Search for the cell housing the specified text and yield its [X, Y] center coordinate. 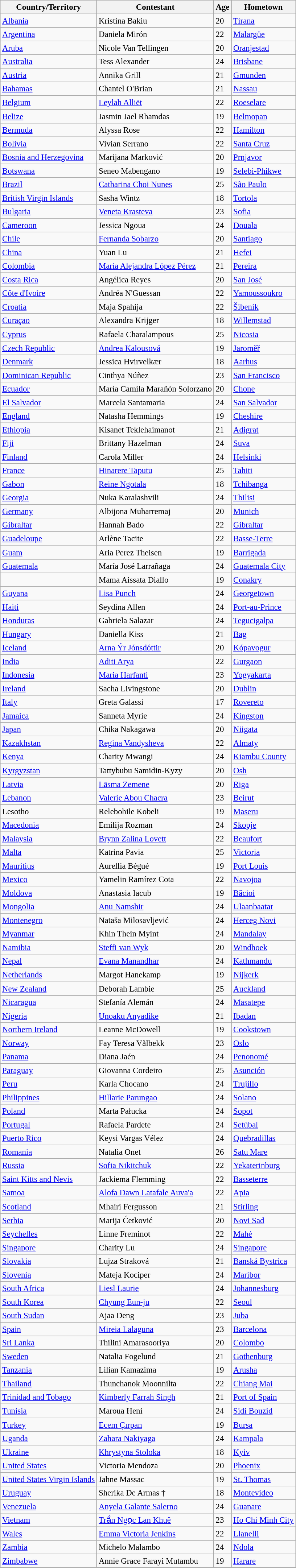
Argentina [49, 34]
Nuka Karalashvili [155, 498]
Barcelona [263, 1329]
Northern Ireland [49, 1029]
Fernanda Sobarzo [155, 239]
Yamoussoukro [263, 293]
Vivian Serrano [155, 144]
Yekaterinburg [263, 1166]
Albijona Muharremaj [155, 512]
Sri Lanka [49, 1343]
Annie Grace Farayi Mutambu [155, 1561]
Hungary [49, 634]
Deborah Lambie [155, 989]
Kimberly Farrah Singh [155, 1398]
Hefei [263, 253]
Johannesburg [263, 1288]
Seydina Allen [155, 607]
Zimbabwe [49, 1561]
Japan [49, 729]
Penonomé [263, 1057]
Puerto Rico [49, 1138]
Tahiti [263, 471]
Jaroměř [263, 348]
Niigata [263, 729]
Cookstown [263, 1029]
Annika Grill [155, 75]
Vietnam [49, 1520]
Sofia [263, 212]
Saint Kitts and Nevis [49, 1179]
Austria [49, 75]
Rafaela Charalampous [155, 334]
Malargüe [263, 34]
Curaçao [49, 321]
Zambia [49, 1547]
Malta [49, 852]
Croatia [49, 307]
Port Louis [263, 866]
Navojoa [263, 880]
Slovakia [49, 1261]
Hannah Bado [155, 525]
Leanne McDowell [155, 1029]
Guatemala [49, 566]
17 [223, 702]
Tegucigalpa [263, 621]
Valerie Abou Chacra [155, 798]
Aria Perez Theisen [155, 553]
Netherlands [49, 975]
Diana Jaén [155, 1057]
Kyiv [263, 1452]
Michelo Malambo [155, 1547]
Port of Spain [263, 1398]
Satu Mare [263, 1152]
Kazakhstan [49, 743]
Suva [263, 443]
Thilini Amarasooriya [155, 1343]
United States Virgin Islands [49, 1479]
Cyprus [49, 334]
Spain [49, 1329]
Leylah Alliët [155, 103]
Tess Alexander [155, 62]
Georgetown [263, 593]
Nijkerk [263, 975]
France [49, 471]
Maroua Heni [155, 1411]
Ukraine [49, 1452]
Tirana [263, 21]
Italy [49, 702]
Guyana [49, 593]
Namibia [49, 948]
Apia [263, 1193]
Uruguay [49, 1493]
Kristina Bakiu [155, 21]
Chiang Mai [263, 1384]
Nigeria [49, 1016]
Oranjestad [263, 48]
Ndola [263, 1547]
New Zealand [49, 989]
Albania [49, 21]
Contestant [155, 7]
Sweden [49, 1357]
United States [49, 1465]
Bulgaria [49, 212]
Chantel O'Brian [155, 89]
Hinarere Taputu [155, 471]
Kópavogur [263, 648]
Sidi Bouzid [263, 1411]
Chile [49, 239]
Jasmin Jael Rhamdas [155, 116]
María José Larrañaga [155, 566]
Kampala [263, 1438]
Guam [49, 553]
Aditi Arya [155, 661]
Mongolia [49, 907]
Trujillo [263, 1084]
Trinidad and Tobago [49, 1398]
Hillarie Parungao [155, 1097]
São Paulo [263, 185]
26 [223, 1152]
Dominican Republic [49, 375]
Lāsma Zemene [155, 784]
Linne Freminot [155, 1234]
Seychelles [49, 1234]
Herceg Novi [263, 920]
Thailand [49, 1384]
Guanare [263, 1506]
Czech Republic [49, 348]
Veneta Krasteva [155, 212]
China [49, 253]
Cameroon [49, 225]
Karla Chocano [155, 1084]
Basse-Terre [263, 539]
Giovanna Cordeiro [155, 1070]
Lujza Straková [155, 1261]
Willemstad [263, 321]
Reine Ngotala [155, 484]
Llanelli [263, 1534]
Chyung Eun-ju [155, 1302]
Alyssa Rose [155, 130]
Belgium [49, 103]
Alexandra Krijger [155, 321]
Šibenik [263, 307]
Marcela Santamaria [155, 402]
Finland [49, 457]
Macedonia [49, 825]
Stirling [263, 1207]
Emilija Rozman [155, 825]
Juba [263, 1316]
Khrystyna Stoloka [155, 1452]
Tortola [263, 198]
Natasha Hemmings [155, 416]
Mandalay [263, 934]
Fay Teresa Vålbekk [155, 1043]
Ethiopia [49, 430]
Victoria [263, 852]
Maria Harfanti [155, 675]
Brynn Zalina Lovett [155, 839]
Sasha Wintz [155, 198]
Windhoek [263, 948]
Natalia Onet [155, 1152]
Charity Lu [155, 1248]
Lesotho [49, 811]
María Camila Marañón Solorzano [155, 389]
Anu Namshir [155, 907]
Beaufort [263, 839]
San José [263, 280]
Sherika De Armas † [155, 1493]
Catharina Choi Nunes [155, 185]
Anyela Galante Salerno [155, 1506]
Carola Miller [155, 457]
Setúbal [263, 1125]
Aruba [49, 48]
Nataša Milosavljević [155, 920]
Moldova [49, 893]
Bosnia and Herzegovina [49, 157]
Serbia [49, 1220]
Brazil [49, 185]
Aarhus [263, 361]
Guadeloupe [49, 539]
Gabon [49, 484]
Germany [49, 512]
Skopje [263, 825]
Marta Pałucka [155, 1111]
Rafaela Pardete [155, 1125]
Angélica Reyes [155, 280]
El Salvador [49, 402]
Andrea Kalousová [155, 348]
Trần Ngọc Lan Khuê [155, 1520]
Asunción [263, 1070]
Masatepe [263, 1002]
Jahne Massac [155, 1479]
England [49, 416]
Yamelin Ramírez Cota [155, 880]
Nepal [49, 961]
Prnjavor [263, 157]
Daniela Mirón [155, 34]
Unoaku Anyadike [155, 1016]
Margot Hanekamp [155, 975]
Ibadan [263, 1016]
Philippines [49, 1097]
Mateja Kociper [155, 1275]
Sacha Livingstone [155, 689]
Charity Mwangi [155, 757]
Alofa Dawn Latafale Auva'a [155, 1193]
Aurellia Bégué [155, 866]
Age [223, 7]
Solano [263, 1097]
Victoria Mendoza [155, 1465]
Douala [263, 225]
Gurgaon [263, 661]
Guatemala City [263, 566]
San Salvador [263, 402]
Haiti [49, 607]
Gothenburg [263, 1357]
Mahé [263, 1234]
Liesl Laurie [155, 1288]
Myanmar [49, 934]
Belmopan [263, 116]
Cinthya Núñez [155, 375]
Basseterre [263, 1179]
Jamaica [49, 716]
Uganda [49, 1438]
Colombia [49, 266]
Adigrat [263, 430]
Kathmandu [263, 961]
Santiago [263, 239]
Bolivia [49, 144]
Mhairi Fergusson [155, 1207]
Santa Cruz [263, 144]
Quebradillas [263, 1138]
Barrigada [263, 553]
Relebohile Kobeli [155, 811]
Pereira [263, 266]
Ho Chi Minh City [263, 1520]
Marija Ćetković [155, 1220]
Slovenia [49, 1275]
Malaysia [49, 839]
Brittany Hazelman [155, 443]
Auckland [263, 989]
Tchibanga [263, 484]
Ulaanbaatar [263, 907]
Montevideo [263, 1493]
Thunchanok Moonnilta [155, 1384]
Kisanet Teklehaimanot [155, 430]
Iceland [49, 648]
Khin Thein Myint [155, 934]
Norway [49, 1043]
Latvia [49, 784]
Kingston [263, 716]
Lebanon [49, 798]
Brisbane [263, 62]
Poland [49, 1111]
South Africa [49, 1288]
Evana Manandhar [155, 961]
Osh [263, 770]
Fiji [49, 443]
Almaty [263, 743]
San Francisco [263, 375]
Andréa N'Guessan [155, 293]
Daniella Kiss [155, 634]
St. Thomas [263, 1479]
Australia [49, 62]
Natalia Fogelund [155, 1357]
Gmunden [263, 75]
Ireland [49, 689]
Port-au-Prince [263, 607]
Maja Spahija [155, 307]
Côte d'Ivoire [49, 293]
South Sudan [49, 1316]
Mama Aissata Diallo [155, 580]
Steffi van Wyk [155, 948]
Seoul [263, 1302]
Russia [49, 1166]
Sofia Nikitchuk [155, 1166]
Montenegro [49, 920]
Tunisia [49, 1411]
Greta Galassi [155, 702]
British Virgin Islands [49, 198]
Panama [49, 1057]
Mauritius [49, 866]
Ajaa Deng [155, 1316]
Scotland [49, 1207]
Stefanía Alemán [155, 1002]
Kyrgyzstan [49, 770]
Indonesia [49, 675]
Bursa [263, 1425]
Mexico [49, 880]
Zahara Nakiyaga [155, 1438]
Maribor [263, 1275]
Conakry [263, 580]
Phoenix [263, 1465]
Arlène Tacite [155, 539]
Bahamas [49, 89]
Oslo [263, 1043]
Chika Nakagawa [155, 729]
Munich [263, 512]
Sanneta Myrie [155, 716]
Yuan Lu [155, 253]
Anastasia Iacub [155, 893]
Cheshire [263, 416]
Samoa [49, 1193]
Emma Victoria Jenkins [155, 1534]
Marijana Marković [155, 157]
Bermuda [49, 130]
Sopot [263, 1111]
Roeselare [263, 103]
Country/Territory [49, 7]
Paraguay [49, 1070]
Katrina Pavia [155, 852]
Hometown [263, 7]
Seneo Mabengano [155, 171]
Belize [49, 116]
Riga [263, 784]
Lisa Punch [155, 593]
Venezuela [49, 1506]
Banská Bystrica [263, 1261]
Georgia [49, 498]
Beirut [263, 798]
Tanzania [49, 1370]
Kiambu County [263, 757]
Peru [49, 1084]
Hamilton [263, 130]
Botswana [49, 171]
Rovereto [263, 702]
Tbilisi [263, 498]
Keysi Vargas Vélez [155, 1138]
Maseru [263, 811]
Bag [263, 634]
Romania [49, 1152]
Mireia Lalaguna [155, 1329]
Dublin [263, 689]
Lilian Kamazima [155, 1370]
Yogyakarta [263, 675]
Harare [263, 1561]
Ecuador [49, 389]
Turkey [49, 1425]
Băcioi [263, 893]
Jessica Hvirvelkær [155, 361]
Wales [49, 1534]
Honduras [49, 621]
Colombo [263, 1343]
Tattybubu Samidin-Kyzy [155, 770]
Gabriela Salazar [155, 621]
India [49, 661]
Helsinki [263, 457]
Jackiema Flemming [155, 1179]
Portugal [49, 1125]
Nicaragua [49, 1002]
Ecem Çırpan [155, 1425]
Arusha [263, 1370]
Selebi-Phikwe [263, 171]
Chone [263, 389]
South Korea [49, 1302]
Nicosia [263, 334]
Nicole Van Tellingen [155, 48]
Costa Rica [49, 280]
Jessica Ngoua [155, 225]
Arna Ýr Jónsdóttir [155, 648]
Novi Sad [263, 1220]
María Alejandra López Pérez [155, 266]
Kenya [49, 757]
Nassau [263, 89]
Denmark [49, 361]
Regina Vandysheva [155, 743]
